Determine the [x, y] coordinate at the center of the cell enclosing the given text.  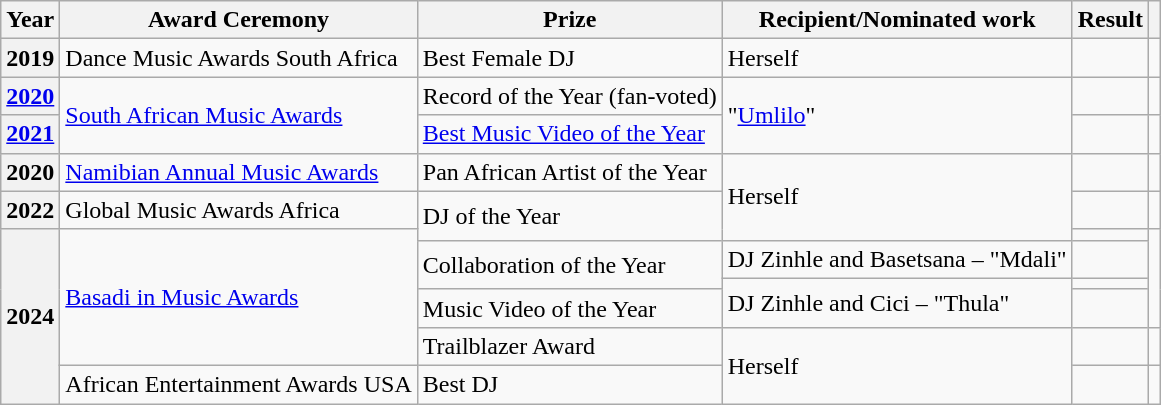
Best Music Video of the Year [570, 134]
Best Female DJ [570, 58]
Global Music Awards Africa [238, 210]
Collaboration of the Year [570, 264]
Trailblazer Award [570, 346]
2022 [30, 210]
2021 [30, 134]
South African Music Awards [238, 115]
DJ Zinhle and Cici – "Thula" [897, 302]
Year [30, 20]
Music Video of the Year [570, 308]
DJ Zinhle and Basetsana – "Mdali" [897, 259]
African Entertainment Awards USA [238, 384]
Record of the Year (fan-voted) [570, 96]
Prize [570, 20]
2024 [30, 316]
Award Ceremony [238, 20]
2019 [30, 58]
Recipient/Nominated work [897, 20]
"Umlilo" [897, 115]
Namibian Annual Music Awards [238, 172]
Result [1110, 20]
Basadi in Music Awards [238, 297]
Pan African Artist of the Year [570, 172]
DJ of the Year [570, 216]
Dance Music Awards South Africa [238, 58]
Best DJ [570, 384]
